Determine the (x, y) coordinate at the center of the cell enclosing the given text.  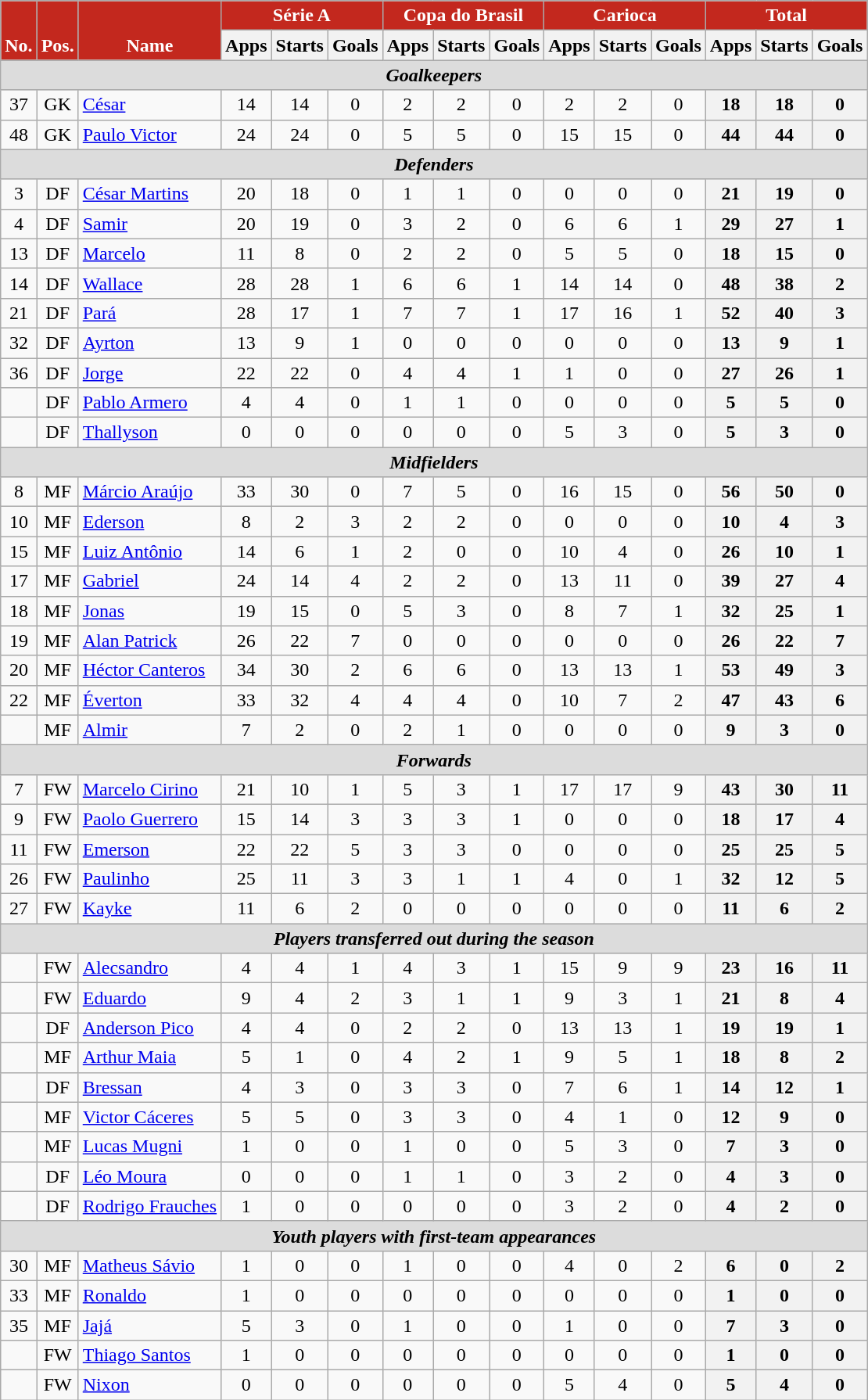
Paulinho (149, 879)
Thallyson (149, 433)
Midfielders (434, 462)
Márcio Araújo (149, 492)
Pos. (58, 31)
Alan Patrick (149, 641)
César (149, 105)
Copa do Brasil (463, 16)
23 (730, 968)
56 (730, 492)
35 (19, 1326)
Carioca (626, 16)
53 (730, 670)
Goalkeepers (434, 75)
Héctor Canteros (149, 670)
Anderson Pico (149, 1028)
Marcelo Cirino (149, 789)
Gabriel (149, 581)
Forwards (434, 759)
Total (787, 16)
Rodrigo Frauches (149, 1206)
Nixon (149, 1385)
50 (784, 492)
Matheus Sávio (149, 1265)
Youth players with first-team appearances (434, 1236)
Éverton (149, 700)
40 (784, 313)
Wallace (149, 283)
Alecsandro (149, 968)
38 (784, 283)
52 (730, 313)
47 (730, 700)
Players transferred out during the season (434, 939)
Jorge (149, 373)
39 (730, 581)
Ronaldo (149, 1295)
Kayke (149, 909)
No. (19, 31)
Lucas Mugni (149, 1147)
Victor Cáceres (149, 1117)
36 (19, 373)
Jonas (149, 611)
Marcelo (149, 253)
Eduardo (149, 998)
Paulo Victor (149, 135)
Arthur Maia (149, 1057)
29 (730, 224)
Pablo Armero (149, 403)
Name (149, 31)
Defenders (434, 164)
Pará (149, 313)
Série A (302, 16)
Samir (149, 224)
49 (784, 670)
Léo Moura (149, 1176)
Bressan (149, 1087)
Thiago Santos (149, 1355)
Ayrton (149, 343)
Jajá (149, 1326)
37 (19, 105)
Luiz Antônio (149, 551)
34 (246, 670)
Almir (149, 730)
Paolo Guerrero (149, 819)
César Martins (149, 194)
Emerson (149, 849)
Ederson (149, 522)
